Provide the (x, y) coordinate of the cell's center where the given text is located.  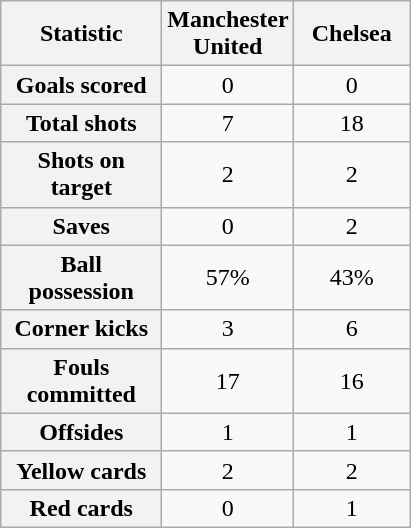
18 (352, 123)
16 (352, 380)
17 (228, 380)
Ball possession (82, 278)
Manchester United (228, 34)
Fouls committed (82, 380)
Statistic (82, 34)
Corner kicks (82, 329)
Total shots (82, 123)
Saves (82, 226)
6 (352, 329)
43% (352, 278)
57% (228, 278)
Shots on target (82, 174)
Chelsea (352, 34)
Yellow cards (82, 470)
3 (228, 329)
7 (228, 123)
Red cards (82, 508)
Goals scored (82, 85)
Offsides (82, 432)
